Return the [X, Y] coordinate for the center point of the cell that contains the specified text.  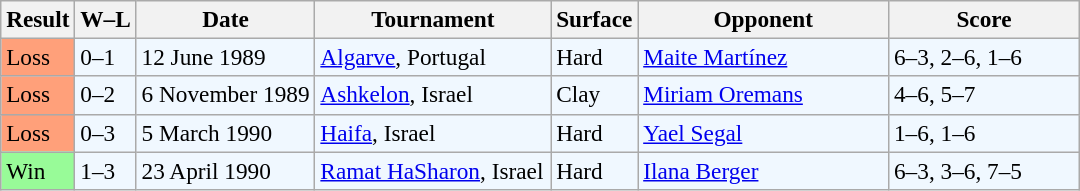
6 November 1989 [226, 95]
Date [226, 19]
Algarve, Portugal [433, 57]
Haifa, Israel [433, 133]
W–L [106, 19]
5 March 1990 [226, 133]
12 June 1989 [226, 57]
6–3, 2–6, 1–6 [984, 57]
0–2 [106, 95]
6–3, 3–6, 7–5 [984, 170]
Tournament [433, 19]
Score [984, 19]
Yael Segal [764, 133]
Result [38, 19]
4–6, 5–7 [984, 95]
Ramat HaSharon, Israel [433, 170]
1–6, 1–6 [984, 133]
0–1 [106, 57]
Maite Martínez [764, 57]
0–3 [106, 133]
1–3 [106, 170]
Clay [594, 95]
Win [38, 170]
Surface [594, 19]
Ashkelon, Israel [433, 95]
Opponent [764, 19]
23 April 1990 [226, 170]
Ilana Berger [764, 170]
Miriam Oremans [764, 95]
